Provide the (X, Y) coordinate of the cell's center where the given text is located.  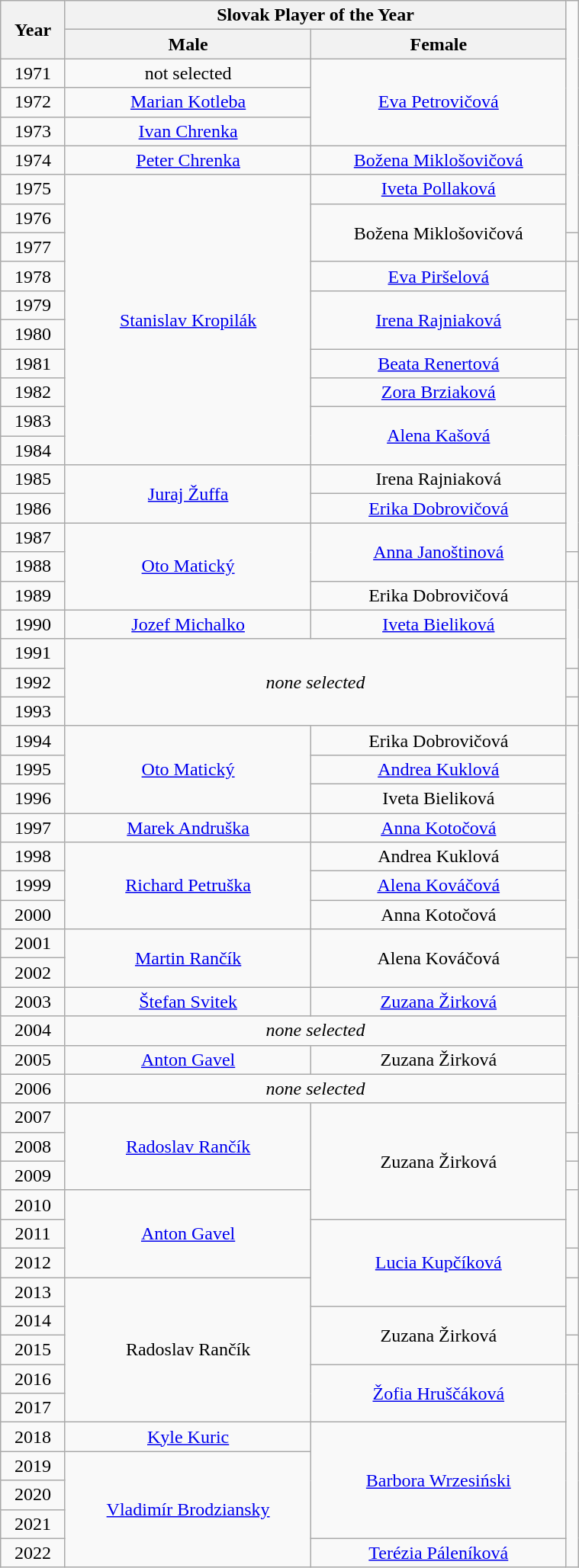
Iveta Pollaková (439, 189)
1981 (34, 364)
2003 (34, 1002)
2006 (34, 1089)
Eva Piršelová (439, 276)
1972 (34, 102)
Martin Rančík (188, 958)
2018 (34, 1437)
1995 (34, 769)
1992 (34, 682)
Male (188, 44)
2004 (34, 1031)
1982 (34, 393)
Slovak Player of the Year (315, 15)
2001 (34, 944)
Ivan Chrenka (188, 131)
2019 (34, 1466)
1999 (34, 886)
1975 (34, 189)
1987 (34, 537)
2010 (34, 1204)
2000 (34, 915)
1993 (34, 711)
Štefan Svitek (188, 1002)
2016 (34, 1379)
Alena Kašová (439, 436)
Stanislav Kropilák (188, 320)
1977 (34, 247)
1980 (34, 334)
Jozef Michalko (188, 624)
2015 (34, 1350)
2011 (34, 1233)
Kyle Kuric (188, 1437)
2014 (34, 1321)
Anna Janoštinová (439, 552)
Marek Andruška (188, 827)
2022 (34, 1553)
1994 (34, 740)
Barbora Wrzesiński (439, 1480)
Eva Petrovičová (439, 102)
2005 (34, 1060)
Žofia Hruščáková (439, 1393)
Juraj Žuffa (188, 494)
2021 (34, 1524)
Zora Brziaková (439, 393)
1988 (34, 566)
Richard Petruška (188, 886)
1974 (34, 160)
1983 (34, 422)
Peter Chrenka (188, 160)
Year (34, 30)
Vladimír Brodziansky (188, 1509)
1985 (34, 479)
1979 (34, 305)
2020 (34, 1495)
1998 (34, 857)
Marian Kotleba (188, 102)
1989 (34, 595)
1971 (34, 73)
1978 (34, 276)
Female (439, 44)
2008 (34, 1146)
1997 (34, 827)
2013 (34, 1292)
1996 (34, 798)
not selected (188, 73)
Beata Renertová (439, 364)
Lucia Kupčíková (439, 1262)
1984 (34, 451)
1990 (34, 624)
2017 (34, 1408)
1986 (34, 508)
1991 (34, 653)
1973 (34, 131)
2002 (34, 973)
1976 (34, 218)
Terézia Páleníková (439, 1553)
2007 (34, 1117)
2009 (34, 1175)
2012 (34, 1262)
